Identify which cell holds the provided text, then report its [X, Y] central coordinate. 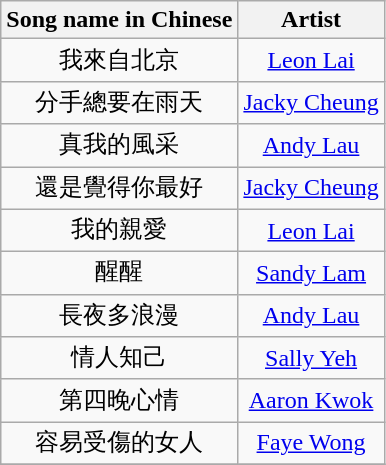
還是覺得你最好 [120, 188]
我的親愛 [120, 230]
Artist [311, 20]
分手總要在雨天 [120, 102]
Faye Wong [311, 444]
情人知己 [120, 358]
我來自北京 [120, 60]
第四晚心情 [120, 400]
長夜多浪漫 [120, 316]
真我的風采 [120, 146]
容易受傷的女人 [120, 444]
Sally Yeh [311, 358]
Aaron Kwok [311, 400]
Sandy Lam [311, 274]
Song name in Chinese [120, 20]
醒醒 [120, 274]
